Locate the cell with the specified text and output its (x, y) center coordinate. 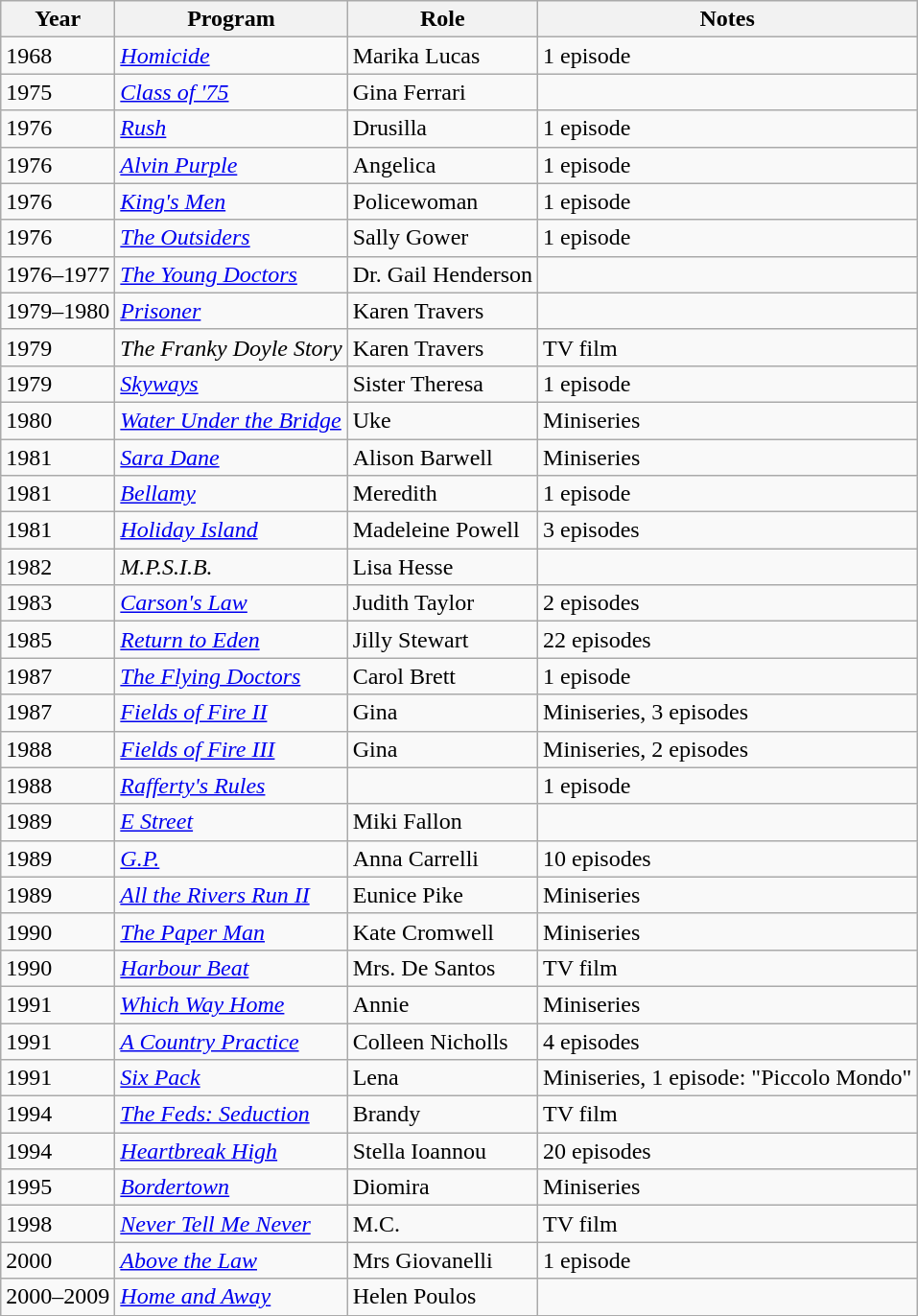
Fields of Fire III (231, 749)
Miniseries, 2 episodes (727, 749)
Notes (727, 19)
Sara Dane (231, 458)
Skyways (231, 384)
Brandy (442, 1115)
Rafferty's Rules (231, 786)
Carson's Law (231, 603)
20 episodes (727, 1151)
Drusilla (442, 129)
Role (442, 19)
Alison Barwell (442, 458)
Annie (442, 1004)
Carol Brett (442, 676)
1976–1977 (58, 274)
Gina Ferrari (442, 92)
1995 (58, 1187)
M.P.S.I.B. (231, 567)
Prisoner (231, 311)
Dr. Gail Henderson (442, 274)
2000–2009 (58, 1297)
Jilly Stewart (442, 640)
Miki Fallon (442, 822)
The Franky Doyle Story (231, 347)
Miniseries, 1 episode: "Piccolo Mondo" (727, 1078)
Which Way Home (231, 1004)
Eunice Pike (442, 895)
Never Tell Me Never (231, 1224)
The Flying Doctors (231, 676)
Bellamy (231, 494)
1998 (58, 1224)
22 episodes (727, 640)
1982 (58, 567)
10 episodes (727, 858)
Sally Gower (442, 238)
The Feds: Seduction (231, 1115)
Mrs. De Santos (442, 968)
Bordertown (231, 1187)
Water Under the Bridge (231, 420)
1980 (58, 420)
Six Pack (231, 1078)
Uke (442, 420)
1979–1980 (58, 311)
The Paper Man (231, 931)
E Street (231, 822)
Madeleine Powell (442, 530)
Fields of Fire II (231, 713)
Miniseries, 3 episodes (727, 713)
Year (58, 19)
Homicide (231, 56)
M.C. (442, 1224)
The Young Doctors (231, 274)
A Country Practice (231, 1041)
Above the Law (231, 1260)
Class of '75 (231, 92)
Policewoman (442, 201)
Home and Away (231, 1297)
Mrs Giovanelli (442, 1260)
Program (231, 19)
Kate Cromwell (442, 931)
2000 (58, 1260)
King's Men (231, 201)
Marika Lucas (442, 56)
Meredith (442, 494)
Judith Taylor (442, 603)
The Outsiders (231, 238)
Lena (442, 1078)
Return to Eden (231, 640)
1975 (58, 92)
Heartbreak High (231, 1151)
Sister Theresa (442, 384)
Helen Poulos (442, 1297)
1968 (58, 56)
Anna Carrelli (442, 858)
Rush (231, 129)
1985 (58, 640)
Angelica (442, 165)
2 episodes (727, 603)
G.P. (231, 858)
Holiday Island (231, 530)
Stella Ioannou (442, 1151)
Lisa Hesse (442, 567)
1983 (58, 603)
All the Rivers Run II (231, 895)
4 episodes (727, 1041)
Diomira (442, 1187)
Alvin Purple (231, 165)
Harbour Beat (231, 968)
3 episodes (727, 530)
Colleen Nicholls (442, 1041)
